Search for the cell housing the specified text and yield its (X, Y) center coordinate. 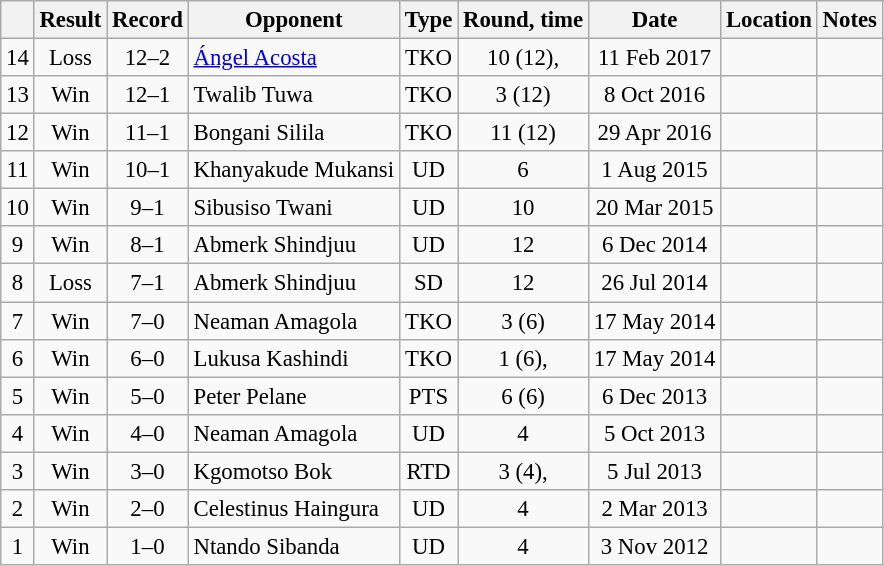
Ntando Sibanda (294, 546)
3 (6) (524, 321)
Ángel Acosta (294, 58)
10–1 (148, 170)
Opponent (294, 20)
SD (428, 283)
1 (18, 546)
11–1 (148, 133)
Type (428, 20)
Location (770, 20)
Khanyakude Mukansi (294, 170)
4–0 (148, 433)
11 (18, 170)
3–0 (148, 471)
Result (70, 20)
Bongani Silila (294, 133)
1 (6), (524, 358)
2 Mar 2013 (654, 509)
1–0 (148, 546)
29 Apr 2016 (654, 133)
Round, time (524, 20)
7 (18, 321)
5 Oct 2013 (654, 433)
6 (6) (524, 396)
3 (12) (524, 95)
Record (148, 20)
2 (18, 509)
8 (18, 283)
5–0 (148, 396)
2–0 (148, 509)
RTD (428, 471)
Lukusa Kashindi (294, 358)
Kgomotso Bok (294, 471)
20 Mar 2015 (654, 208)
8 Oct 2016 (654, 95)
5 Jul 2013 (654, 471)
Sibusiso Twani (294, 208)
3 (18, 471)
11 Feb 2017 (654, 58)
3 (4), (524, 471)
13 (18, 95)
1 Aug 2015 (654, 170)
Celestinus Haingura (294, 509)
10 (12), (524, 58)
12–2 (148, 58)
8–1 (148, 245)
PTS (428, 396)
9–1 (148, 208)
Peter Pelane (294, 396)
Date (654, 20)
Twalib Tuwa (294, 95)
14 (18, 58)
11 (12) (524, 133)
6 Dec 2013 (654, 396)
5 (18, 396)
7–1 (148, 283)
26 Jul 2014 (654, 283)
Notes (850, 20)
9 (18, 245)
12–1 (148, 95)
6–0 (148, 358)
6 Dec 2014 (654, 245)
7–0 (148, 321)
3 Nov 2012 (654, 546)
